Find where the given text appears and provide that cell's center as [X, Y] coordinate. 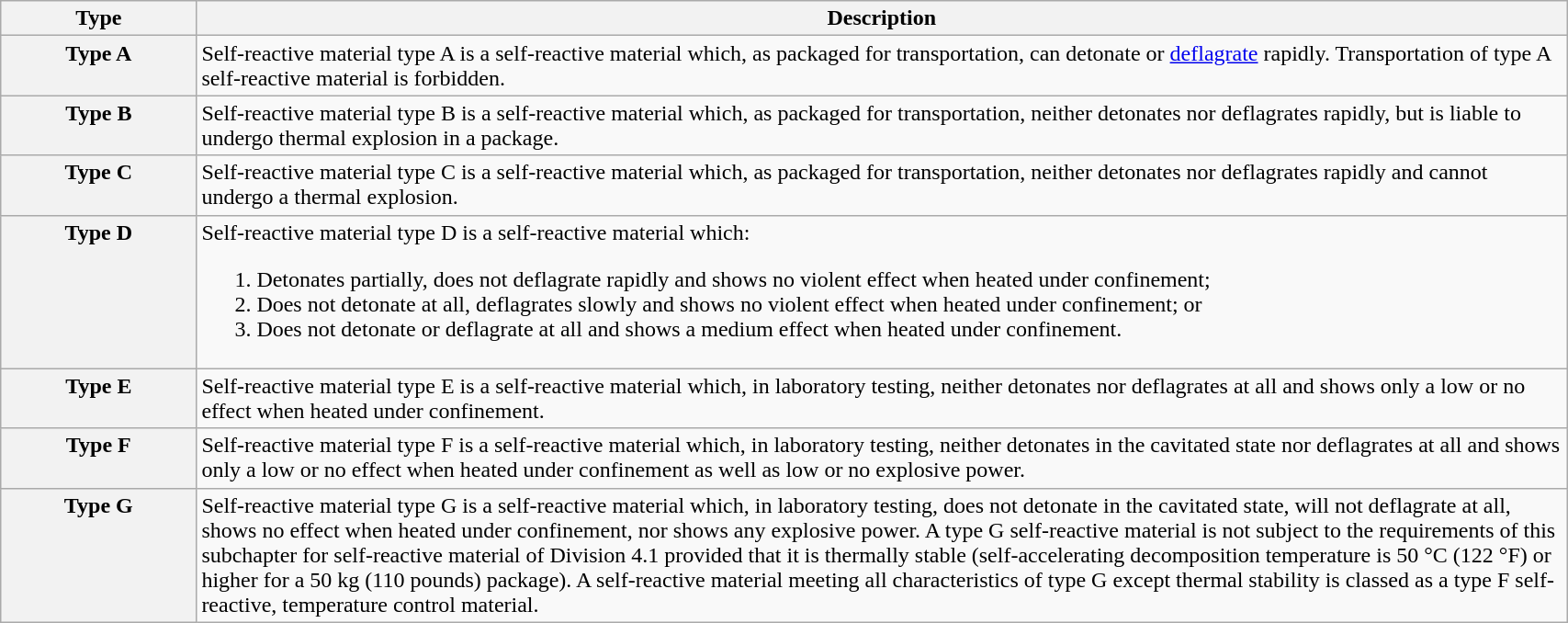
Type G [99, 555]
Type C [99, 186]
Description [882, 18]
Type [99, 18]
Type B [99, 125]
Type A [99, 66]
Type E [99, 399]
Type D [99, 292]
Type F [99, 458]
